Find where the given text appears and provide that cell's center as [x, y] coordinate. 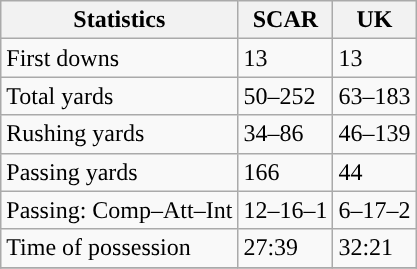
First downs [120, 58]
50–252 [286, 96]
Statistics [120, 20]
Time of possession [120, 248]
27:39 [286, 248]
32:21 [374, 248]
6–17–2 [374, 210]
34–86 [286, 134]
Total yards [120, 96]
UK [374, 20]
12–16–1 [286, 210]
Passing: Comp–Att–Int [120, 210]
46–139 [374, 134]
44 [374, 172]
SCAR [286, 20]
166 [286, 172]
Passing yards [120, 172]
63–183 [374, 96]
Rushing yards [120, 134]
